For the text-containing cell, return its midpoint in (x, y) coordinate format. 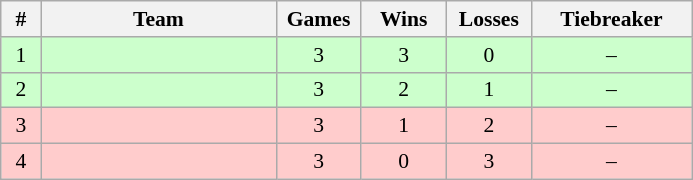
Wins (404, 19)
# (21, 19)
4 (21, 162)
Games (318, 19)
Team (158, 19)
Tiebreaker (611, 19)
Losses (488, 19)
